From the cell containing the given text, extract its center point as [X, Y] coordinate. 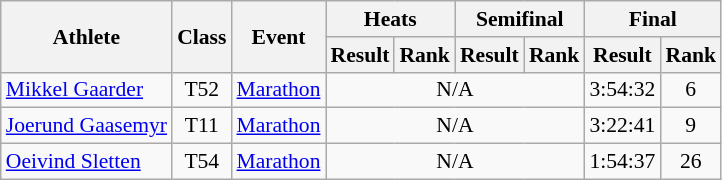
T11 [202, 126]
6 [690, 90]
Athlete [86, 36]
Event [278, 36]
Final [652, 19]
Mikkel Gaarder [86, 90]
Joerund Gaasemyr [86, 126]
9 [690, 126]
T52 [202, 90]
Oeivind Sletten [86, 162]
1:54:37 [622, 162]
3:22:41 [622, 126]
3:54:32 [622, 90]
Class [202, 36]
26 [690, 162]
Heats [390, 19]
Semifinal [520, 19]
T54 [202, 162]
